Find where the given text appears and provide that cell's center as (X, Y) coordinate. 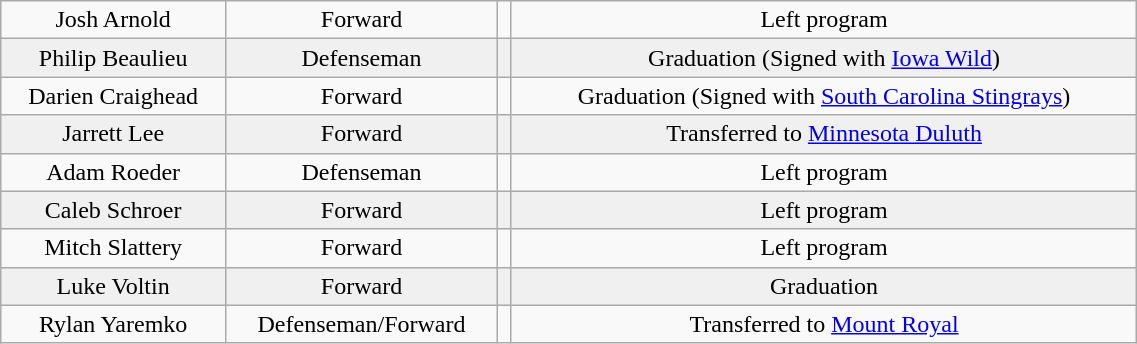
Luke Voltin (114, 286)
Mitch Slattery (114, 248)
Graduation (Signed with South Carolina Stingrays) (824, 96)
Graduation (824, 286)
Philip Beaulieu (114, 58)
Josh Arnold (114, 20)
Defenseman/Forward (362, 324)
Transferred to Minnesota Duluth (824, 134)
Darien Craighead (114, 96)
Transferred to Mount Royal (824, 324)
Adam Roeder (114, 172)
Caleb Schroer (114, 210)
Rylan Yaremko (114, 324)
Jarrett Lee (114, 134)
Graduation (Signed with Iowa Wild) (824, 58)
